Capture the cell that displays the provided text and extract its (x, y) central coordinate. 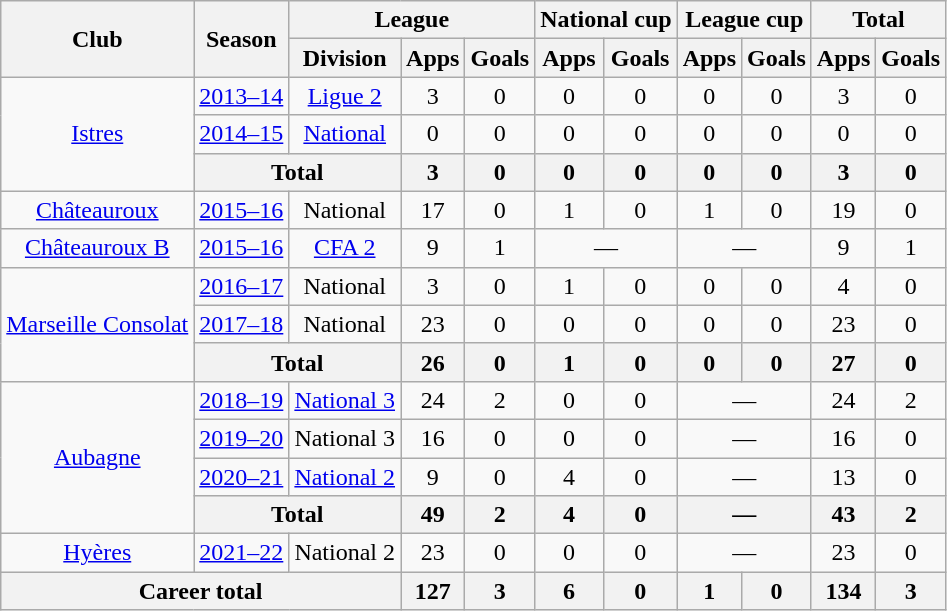
Aubagne (98, 457)
Istres (98, 134)
2017–18 (242, 324)
Season (242, 39)
6 (569, 591)
Division (345, 58)
2018–19 (242, 400)
26 (433, 362)
13 (843, 477)
27 (843, 362)
2020–21 (242, 477)
Club (98, 39)
19 (843, 210)
Châteauroux (98, 210)
2019–20 (242, 438)
CFA 2 (345, 248)
17 (433, 210)
134 (843, 591)
2013–14 (242, 96)
League (412, 20)
127 (433, 591)
2014–15 (242, 134)
2016–17 (242, 286)
Châteauroux B (98, 248)
43 (843, 515)
Hyères (98, 553)
2021–22 (242, 553)
49 (433, 515)
Ligue 2 (345, 96)
Marseille Consolat (98, 324)
Career total (201, 591)
National cup (606, 20)
League cup (744, 20)
